Locate the cell with the specified text and output its (X, Y) center coordinate. 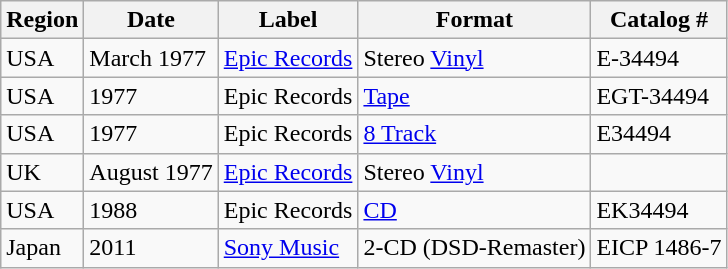
August 1977 (151, 172)
Catalog # (659, 20)
Sony Music (288, 248)
EK34494 (659, 210)
EGT-34494 (659, 96)
Tape (474, 96)
2011 (151, 248)
EICP 1486-7 (659, 248)
March 1977 (151, 58)
Label (288, 20)
2-CD (DSD-Remaster) (474, 248)
Format (474, 20)
8 Track (474, 134)
Region (42, 20)
Date (151, 20)
CD (474, 210)
1988 (151, 210)
Japan (42, 248)
E34494 (659, 134)
UK (42, 172)
E-34494 (659, 58)
